Detect which cell encompasses the target text, then output its (X, Y) center coordinate. 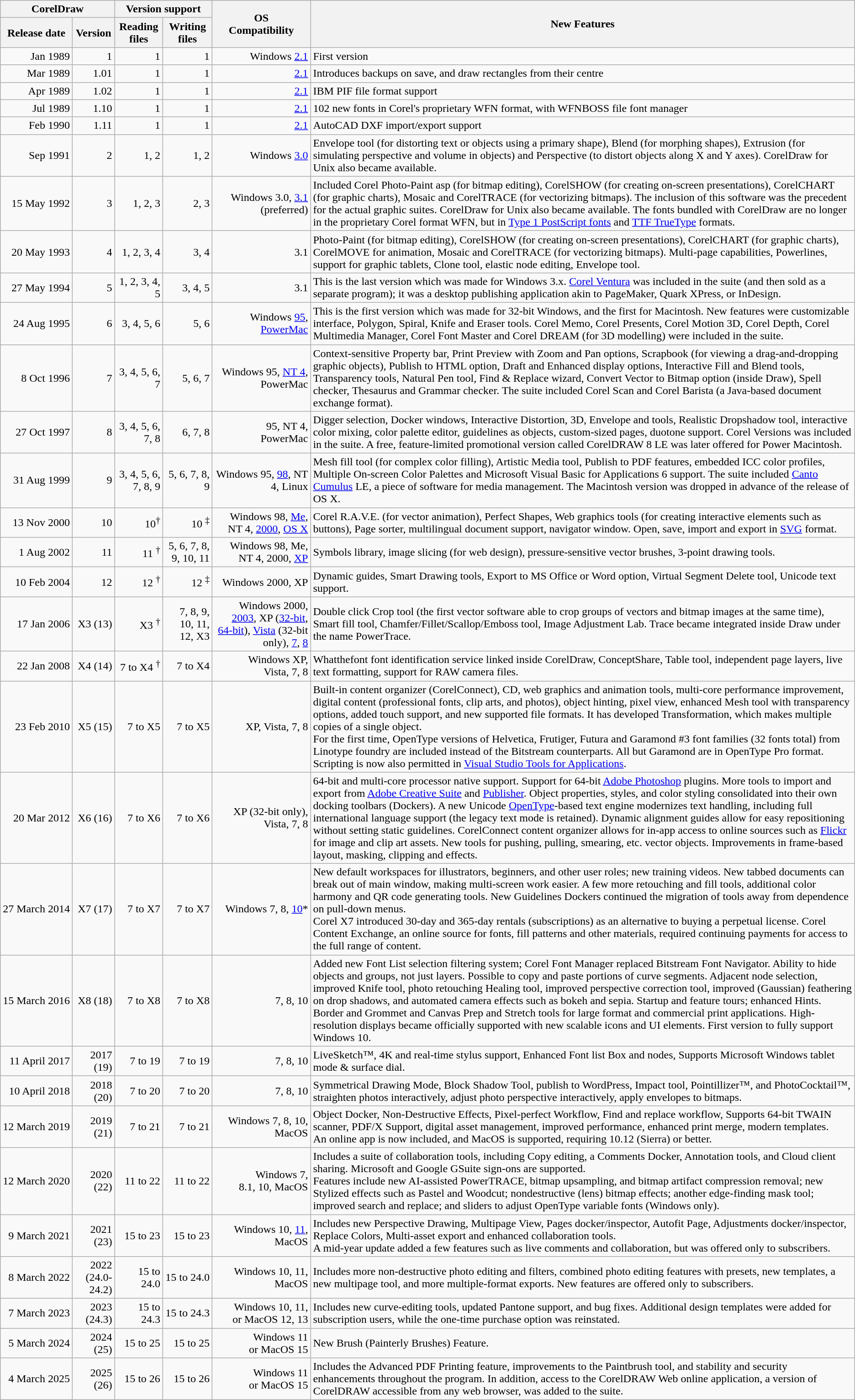
3, 4 (187, 252)
1, 2, 3, 4 (139, 252)
Release date (37, 33)
X7 (17) (93, 909)
4 (93, 252)
2021(23) (93, 1236)
12 (93, 582)
3, 4, 5 (187, 288)
2017 (19) (93, 1061)
2019 (21) (93, 1126)
IBM PIF file format support (583, 91)
Windows 7,8.1, 10, MacOS (261, 1181)
12 ‡ (187, 582)
Windows 3.0, 3.1 (preferred) (261, 204)
2025(26) (93, 1379)
Apr 1989 (37, 91)
Version support (164, 9)
Windows 95,PowerMac (261, 323)
1.11 (93, 126)
11 † (139, 553)
2, 3 (187, 204)
Writing files (187, 33)
7, 8, 9, 10, 11, 12, X3 (187, 624)
LiveSketch™, 4K and real-time stylus support, Enhanced Font list Box and nodes, Supports Microsoft Windows tablet mode & surface dial. (583, 1061)
Jul 1989 (37, 108)
Version (93, 33)
3, 4, 5, 6, 7, 8, 9 (139, 480)
New Features (583, 24)
5, 6, 7, 8, 9 (187, 480)
9 (93, 480)
102 new fonts in Corel's proprietary WFN format, with WFNBOSS file font manager (583, 108)
Reading files (139, 33)
6, 7, 8 (187, 432)
2020(22) (93, 1181)
5, 6, 7, 8, 9, 10, 11 (187, 553)
7 to X4 † (139, 666)
1, 2, 3 (139, 204)
XP, Vista, 7, 8 (261, 726)
Windows 95, NT 4,PowerMac (261, 378)
X3 † (139, 624)
7 March 2023 (37, 1313)
AutoCAD DXF import/export support (583, 126)
Mar 1989 (37, 74)
10 Feb 2004 (37, 582)
10† (139, 522)
X6 (16) (93, 818)
8 March 2022 (37, 1278)
27 May 1994 (37, 288)
Windows 95, 98, NT 4, Linux (261, 480)
27 March 2014 (37, 909)
15 May 1992 (37, 204)
1.10 (93, 108)
Windows 98, Me, NT 4, 2000, XP (261, 553)
First version (583, 56)
2023(24.3) (93, 1313)
1.02 (93, 91)
10 (93, 522)
2 (93, 155)
Dynamic guides, Smart Drawing tools, Export to MS Office or Word option, Virtual Segment Delete tool, Unicode text support. (583, 582)
1, 2, 3, 4, 5 (139, 288)
Symbols library, image slicing (for web design), pressure-sensitive vector brushes, 3-point drawing tools. (583, 553)
OSCompatibility (261, 24)
Sep 1991 (37, 155)
Windows 98, Me, NT 4, 2000, OS X (261, 522)
X8 (18) (93, 1000)
23 Feb 2010 (37, 726)
Windows 7, 8, 10,MacOS (261, 1126)
22 Jan 2008 (37, 666)
2024(25) (93, 1343)
31 Aug 1999 (37, 480)
12 March 2020 (37, 1181)
5 March 2024 (37, 1343)
Windows 3.0 (261, 155)
2022(24.0-24.2) (93, 1278)
10 April 2018 (37, 1090)
5, 6 (187, 323)
5, 6, 7 (187, 378)
8 (93, 432)
5 (93, 288)
13 Nov 2000 (37, 522)
27 Oct 1997 (37, 432)
Windows XP,Vista, 7, 8 (261, 666)
11 (93, 553)
8 Oct 1996 (37, 378)
CorelDraw (58, 9)
3, 4, 5, 6, 7 (139, 378)
3, 4, 5, 6 (139, 323)
X3 (13) (93, 624)
Feb 1990 (37, 126)
95, NT 4,PowerMac (261, 432)
10 ‡ (187, 522)
Windows 2000, XP (261, 582)
12 March 2019 (37, 1126)
4 March 2025 (37, 1379)
1.01 (93, 74)
X4 (14) (93, 666)
Windows 10, 11,or MacOS 12, 13 (261, 1313)
Windows 2000, 2003, XP (32-bit, 64-bit), Vista (32-bit only), 7, 8 (261, 624)
6 (93, 323)
1 Aug 2002 (37, 553)
3 (93, 204)
9 March 2021 (37, 1236)
Windows 7, 8, 10* (261, 909)
7 to X4 (187, 666)
11 April 2017 (37, 1061)
20 Mar 2012 (37, 818)
3, 4, 5, 6, 7, 8 (139, 432)
12 † (139, 582)
24 Aug 1995 (37, 323)
Introduces backups on save, and draw rectangles from their centre (583, 74)
7 (93, 378)
XP (32-bit only), Vista, 7, 8 (261, 818)
Windows 2.1 (261, 56)
2018 (20) (93, 1090)
17 Jan 2006 (37, 624)
New Brush (Painterly Brushes) Feature. (583, 1343)
20 May 1993 (37, 252)
Jan 1989 (37, 56)
15 March 2016 (37, 1000)
X5 (15) (93, 726)
